From the cell containing the given text, extract its center point as [x, y] coordinate. 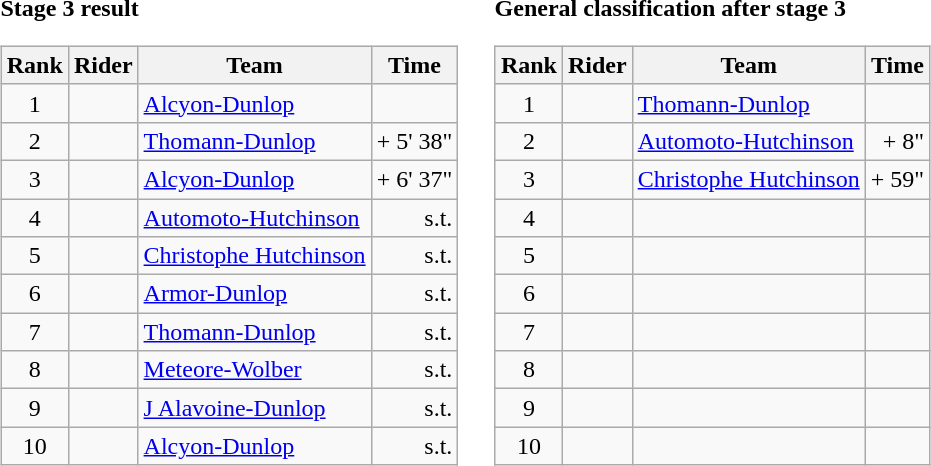
+ 8" [897, 141]
+ 5' 38" [414, 141]
J Alavoine-Dunlop [254, 408]
Armor-Dunlop [254, 294]
Meteore-Wolber [254, 370]
+ 6' 37" [414, 179]
+ 59" [897, 179]
